Find where the given text appears and provide that cell's center as (x, y) coordinate. 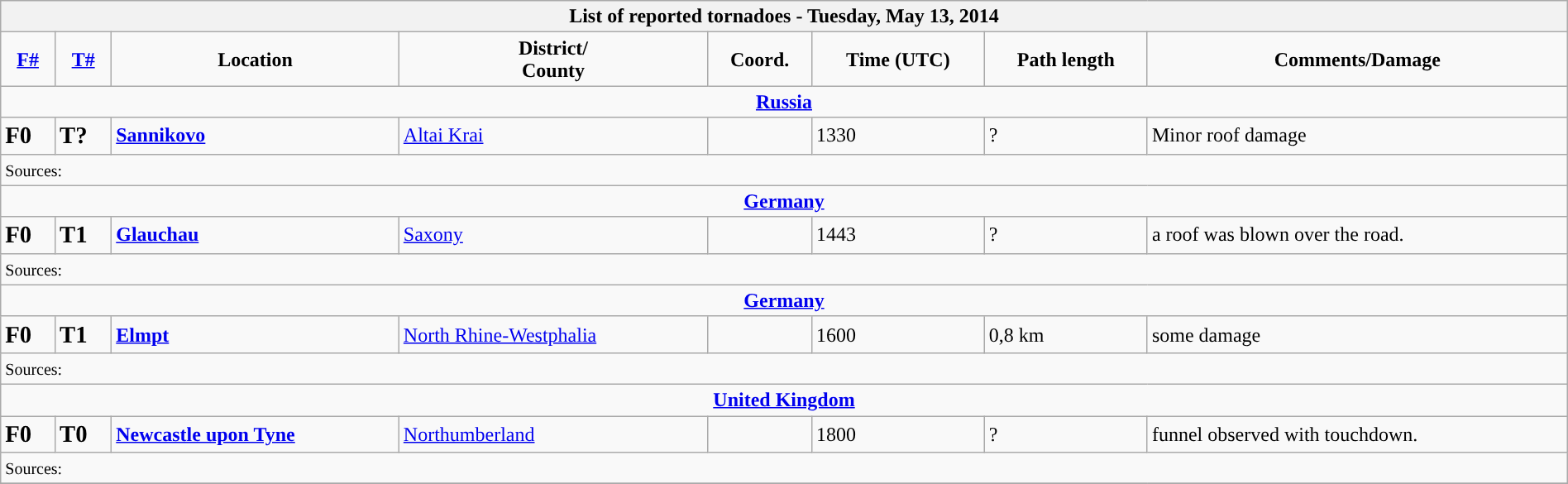
Sannikovo (256, 136)
North Rhine-Westphalia (552, 334)
District/County (552, 60)
F# (28, 60)
Coord. (760, 60)
Newcastle upon Tyne (256, 434)
0,8 km (1065, 334)
a roof was blown over the road. (1357, 235)
Elmpt (256, 334)
Glauchau (256, 235)
List of reported tornadoes - Tuesday, May 13, 2014 (784, 17)
some damage (1357, 334)
1800 (898, 434)
Russia (784, 102)
Altai Krai (552, 136)
1600 (898, 334)
Location (256, 60)
Minor roof damage (1357, 136)
1330 (898, 136)
T# (84, 60)
Path length (1065, 60)
Comments/Damage (1357, 60)
United Kingdom (784, 400)
1443 (898, 235)
Northumberland (552, 434)
T? (84, 136)
Time (UTC) (898, 60)
Saxony (552, 235)
T0 (84, 434)
funnel observed with touchdown. (1357, 434)
